Identify which cell holds the provided text, then report its [X, Y] central coordinate. 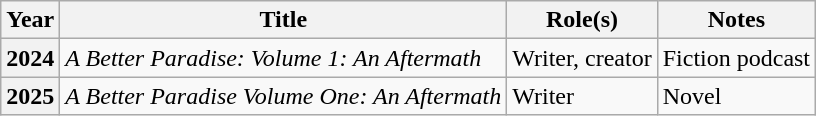
Role(s) [582, 20]
Title [284, 20]
Writer, creator [582, 58]
2024 [30, 58]
A Better Paradise: Volume 1: An Aftermath [284, 58]
Writer [582, 96]
Notes [736, 20]
A Better Paradise Volume One: An Aftermath [284, 96]
Year [30, 20]
Novel [736, 96]
2025 [30, 96]
Fiction podcast [736, 58]
